Determine the (x, y) coordinate at the center of the cell enclosing the given text.  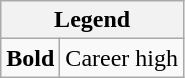
Career high (122, 58)
Legend (92, 20)
Bold (30, 58)
